Locate the cell with the specified text and output its [X, Y] center coordinate. 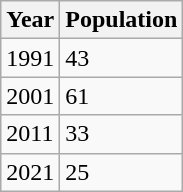
25 [122, 172]
2001 [30, 96]
43 [122, 58]
Year [30, 20]
1991 [30, 58]
2011 [30, 134]
Population [122, 20]
61 [122, 96]
2021 [30, 172]
33 [122, 134]
